Identify which cell holds the provided text, then report its [x, y] central coordinate. 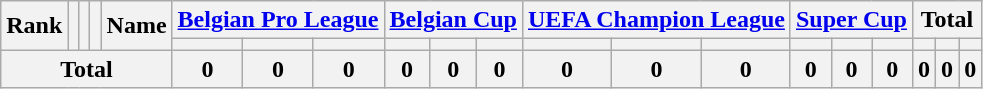
Super Cup [851, 20]
Rank [34, 26]
Name [136, 26]
UEFA Champion League [656, 20]
Belgian Pro League [278, 20]
Belgian Cup [453, 20]
